Identify which cell holds the provided text, then report its (x, y) central coordinate. 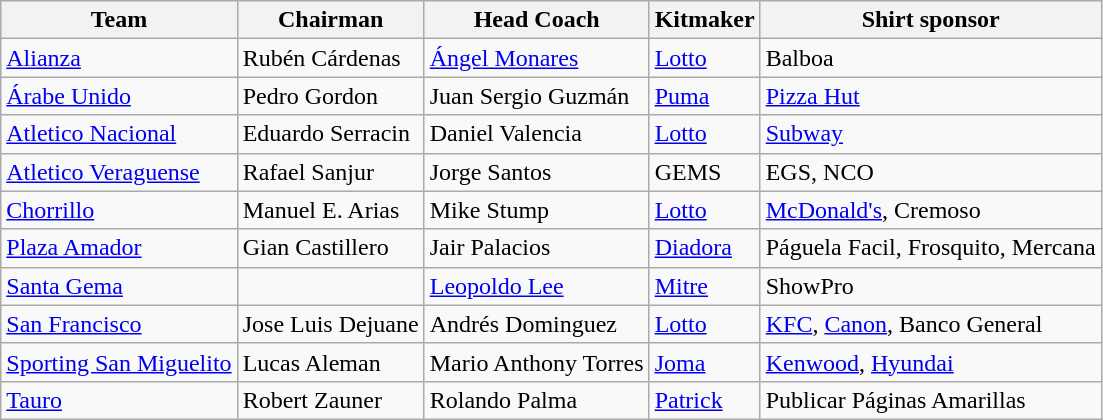
Tauro (119, 400)
Balboa (930, 58)
Páguela Facil, Frosquito, Mercana (930, 248)
Lucas Aleman (330, 362)
Chairman (330, 20)
ShowPro (930, 286)
Santa Gema (119, 286)
Patrick (704, 400)
San Francisco (119, 324)
Chorrillo (119, 210)
Subway (930, 134)
EGS, NCO (930, 172)
Joma (704, 362)
Team (119, 20)
McDonald's, Cremoso (930, 210)
Kitmaker (704, 20)
Pizza Hut (930, 96)
Ángel Monares (536, 58)
Rolando Palma (536, 400)
Mike Stump (536, 210)
Juan Sergio Guzmán (536, 96)
Manuel E. Arias (330, 210)
Jorge Santos (536, 172)
Mario Anthony Torres (536, 362)
Plaza Amador (119, 248)
Leopoldo Lee (536, 286)
Head Coach (536, 20)
Robert Zauner (330, 400)
Alianza (119, 58)
Eduardo Serracin (330, 134)
Shirt sponsor (930, 20)
Jair Palacios (536, 248)
Mitre (704, 286)
Árabe Unido (119, 96)
Diadora (704, 248)
Andrés Dominguez (536, 324)
Daniel Valencia (536, 134)
Atletico Nacional (119, 134)
Publicar Páginas Amarillas (930, 400)
Sporting San Miguelito (119, 362)
Jose Luis Dejuane (330, 324)
Rubén Cárdenas (330, 58)
Kenwood, Hyundai (930, 362)
Gian Castillero (330, 248)
GEMS (704, 172)
Pedro Gordon (330, 96)
Puma (704, 96)
Rafael Sanjur (330, 172)
Atletico Veraguense (119, 172)
KFC, Canon, Banco General (930, 324)
